Find where the given text appears and provide that cell's center as [x, y] coordinate. 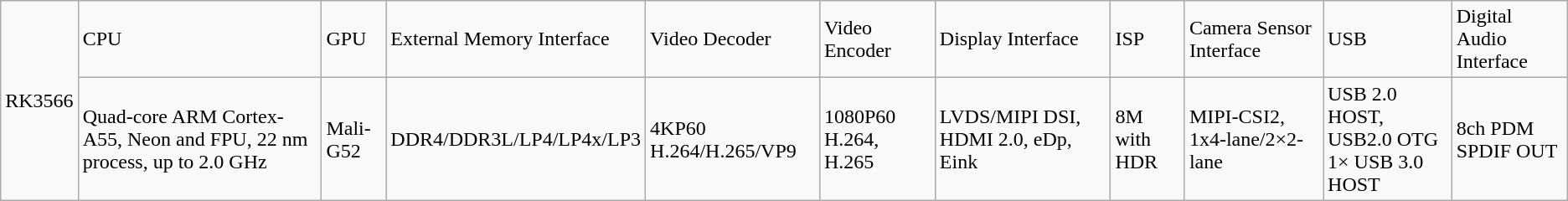
8ch PDMSPDIF OUT [1509, 139]
8M with HDR [1148, 139]
4KP60 H.264/H.265/VP9 [733, 139]
Video Decoder [733, 39]
USB 2.0 HOST, USB2.0 OTG1× USB 3.0 HOST [1388, 139]
Digital Audio Interface [1509, 39]
LVDS/MIPI DSI, HDMI 2.0, eDp, Eink [1023, 139]
ISP [1148, 39]
Mali-G52 [353, 139]
USB [1388, 39]
CPU [199, 39]
Camera Sensor Interface [1253, 39]
MIPI-CSI2, 1x4-lane/2×2-lane [1253, 139]
RK3566 [39, 100]
Video Encoder [877, 39]
GPU [353, 39]
Quad-core ARM Cortex-A55, Neon and FPU, 22 nm process, up to 2.0 GHz [199, 139]
Display Interface [1023, 39]
1080P60 H.264, H.265 [877, 139]
DDR4/DDR3L/LP4/LP4x/LP3 [516, 139]
External Memory Interface [516, 39]
